Determine the [X, Y] coordinate at the center of the cell enclosing the given text.  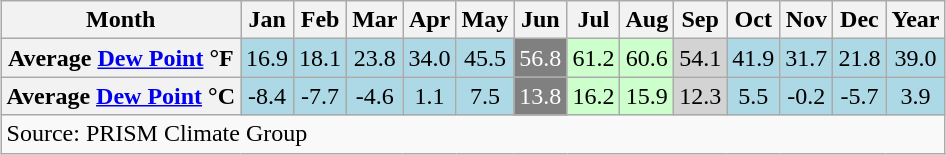
Average Dew Point °C [120, 96]
Jun [540, 20]
Sep [700, 20]
3.9 [916, 96]
41.9 [754, 58]
21.8 [860, 58]
-5.7 [860, 96]
56.8 [540, 58]
Mar [375, 20]
-0.2 [806, 96]
7.5 [485, 96]
-8.4 [268, 96]
18.1 [320, 58]
45.5 [485, 58]
61.2 [594, 58]
Jan [268, 20]
31.7 [806, 58]
Jul [594, 20]
15.9 [647, 96]
May [485, 20]
Aug [647, 20]
5.5 [754, 96]
Source: PRISM Climate Group [473, 134]
54.1 [700, 58]
16.2 [594, 96]
1.1 [430, 96]
16.9 [268, 58]
Nov [806, 20]
Feb [320, 20]
34.0 [430, 58]
60.6 [647, 58]
Dec [860, 20]
Apr [430, 20]
12.3 [700, 96]
Month [120, 20]
-7.7 [320, 96]
Average Dew Point °F [120, 58]
13.8 [540, 96]
Oct [754, 20]
23.8 [375, 58]
-4.6 [375, 96]
39.0 [916, 58]
Year [916, 20]
